Return the (X, Y) coordinate for the center point of the cell that contains the specified text.  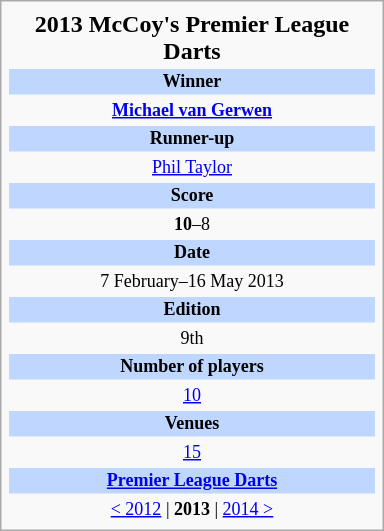
< 2012 | 2013 | 2014 > (192, 510)
7 February–16 May 2013 (192, 282)
Premier League Darts (192, 481)
10 (192, 396)
Phil Taylor (192, 168)
Score (192, 196)
15 (192, 453)
Number of players (192, 367)
Runner-up (192, 139)
Winner (192, 82)
Edition (192, 310)
Date (192, 253)
2013 McCoy's Premier League Darts (192, 38)
Michael van Gerwen (192, 111)
Venues (192, 424)
10–8 (192, 225)
9th (192, 339)
